Extract the [X, Y] coordinate from the center of the cell holding the provided text.  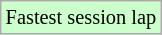
Fastest session lap [81, 17]
